Scan for the cell matching the given text and deliver its (x, y) coordinate at center. 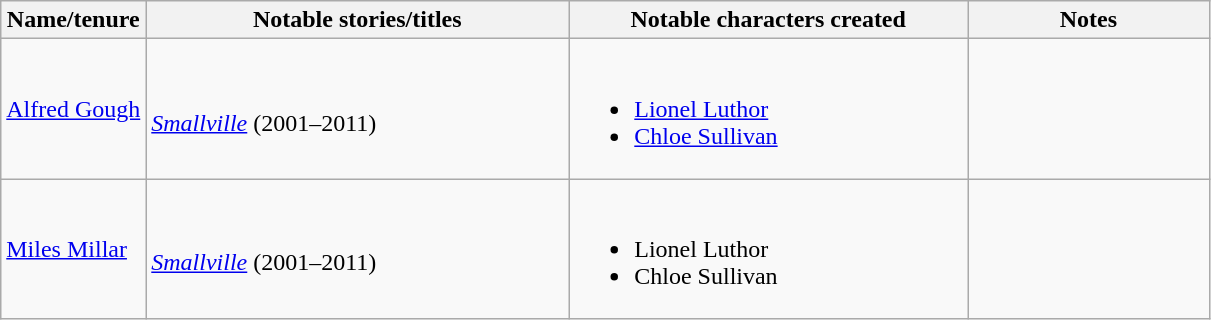
Alfred Gough (74, 109)
Notes (1089, 20)
Notable characters created (768, 20)
Miles Millar (74, 249)
Notable stories/titles (358, 20)
Name/tenure (74, 20)
